Return [X, Y] of the center of cell containing provided text 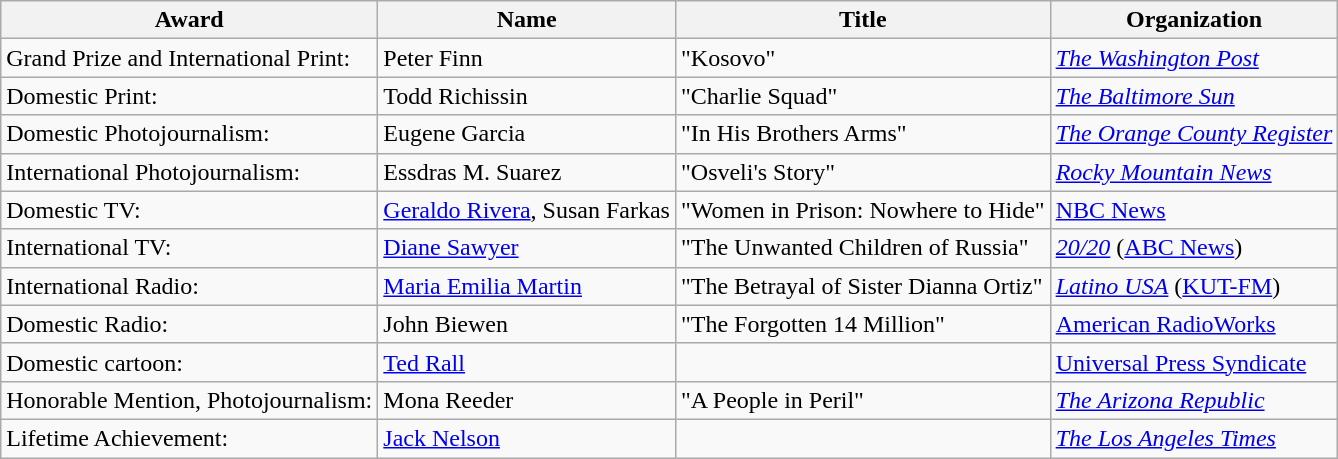
Domestic cartoon: [190, 362]
Ted Rall [527, 362]
"Kosovo" [862, 58]
Latino USA (KUT-FM) [1194, 286]
Lifetime Achievement: [190, 438]
Essdras M. Suarez [527, 172]
Jack Nelson [527, 438]
"A People in Peril" [862, 400]
Domestic TV: [190, 210]
Domestic Print: [190, 96]
Domestic Photojournalism: [190, 134]
Award [190, 20]
"The Forgotten 14 Million" [862, 324]
International Radio: [190, 286]
Rocky Mountain News [1194, 172]
Universal Press Syndicate [1194, 362]
John Biewen [527, 324]
Todd Richissin [527, 96]
Geraldo Rivera, Susan Farkas [527, 210]
International TV: [190, 248]
"In His Brothers Arms" [862, 134]
"Women in Prison: Nowhere to Hide" [862, 210]
Name [527, 20]
The Los Angeles Times [1194, 438]
"The Betrayal of Sister Dianna Ortiz" [862, 286]
Maria Emilia Martin [527, 286]
The Baltimore Sun [1194, 96]
Grand Prize and International Print: [190, 58]
NBC News [1194, 210]
20/20 (ABC News) [1194, 248]
Mona Reeder [527, 400]
"Osveli's Story" [862, 172]
The Arizona Republic [1194, 400]
Diane Sawyer [527, 248]
"The Unwanted Children of Russia" [862, 248]
"Charlie Squad" [862, 96]
Domestic Radio: [190, 324]
International Photojournalism: [190, 172]
The Orange County Register [1194, 134]
Honorable Mention, Photojournalism: [190, 400]
Peter Finn [527, 58]
Organization [1194, 20]
Eugene Garcia [527, 134]
American RadioWorks [1194, 324]
The Washington Post [1194, 58]
Title [862, 20]
